Output the (x, y) coordinate of the center of the cell containing the given text.  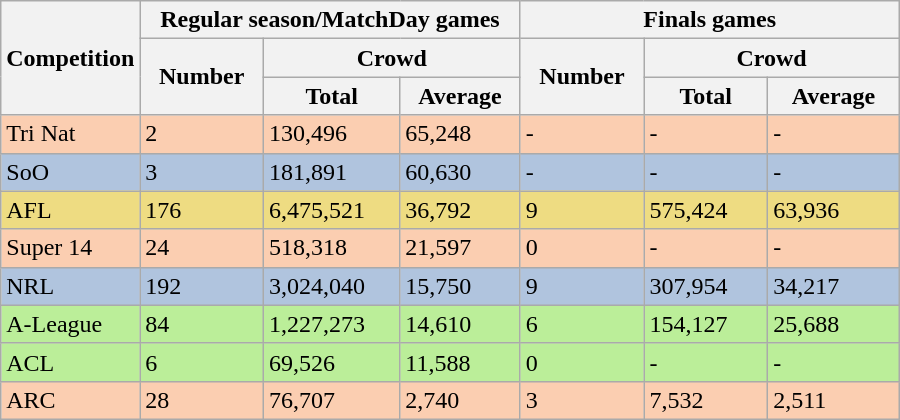
176 (202, 210)
Regular season/MatchDay games (330, 20)
1,227,273 (332, 324)
518,318 (332, 248)
AFL (70, 210)
NRL (70, 286)
130,496 (332, 134)
7,532 (706, 400)
575,424 (706, 210)
307,954 (706, 286)
2,740 (460, 400)
34,217 (834, 286)
60,630 (460, 172)
3,024,040 (332, 286)
11,588 (460, 362)
63,936 (834, 210)
65,248 (460, 134)
192 (202, 286)
14,610 (460, 324)
84 (202, 324)
181,891 (332, 172)
2 (202, 134)
6,475,521 (332, 210)
36,792 (460, 210)
Competition (70, 58)
SoO (70, 172)
25,688 (834, 324)
Finals games (710, 20)
15,750 (460, 286)
ARC (70, 400)
76,707 (332, 400)
154,127 (706, 324)
ACL (70, 362)
28 (202, 400)
21,597 (460, 248)
Tri Nat (70, 134)
2,511 (834, 400)
Super 14 (70, 248)
69,526 (332, 362)
24 (202, 248)
A-League (70, 324)
